For the text-containing cell, return its midpoint in [x, y] coordinate format. 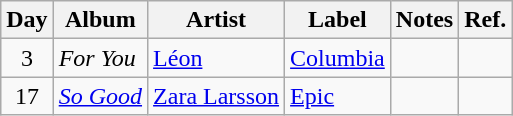
Album [100, 20]
Zara Larsson [216, 96]
For You [100, 58]
Ref. [486, 20]
Label [338, 20]
Notes [424, 20]
Epic [338, 96]
Léon [216, 58]
Day [27, 20]
So Good [100, 96]
Artist [216, 20]
17 [27, 96]
3 [27, 58]
Columbia [338, 58]
